Scan for the cell matching the given text and deliver its (X, Y) coordinate at center. 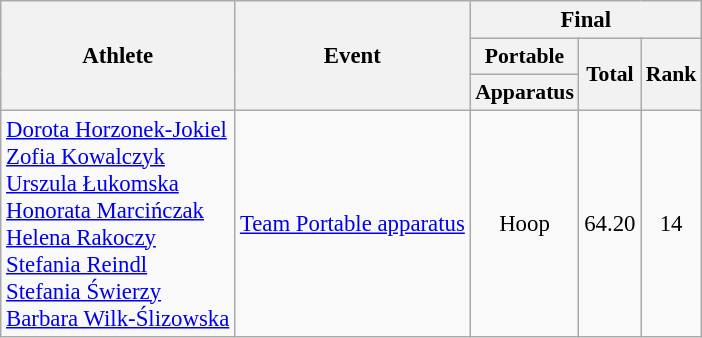
64.20 (610, 224)
Total (610, 74)
Dorota Horzonek-JokielZofia KowalczykUrszula ŁukomskaHonorata MarcińczakHelena RakoczyStefania ReindlStefania ŚwierzyBarbara Wilk-Ślizowska (118, 224)
Portable (524, 57)
Event (352, 56)
Apparatus (524, 92)
Final (586, 20)
14 (672, 224)
Hoop (524, 224)
Athlete (118, 56)
Team Portable apparatus (352, 224)
Rank (672, 74)
